Locate the cell with the specified text and output its (x, y) center coordinate. 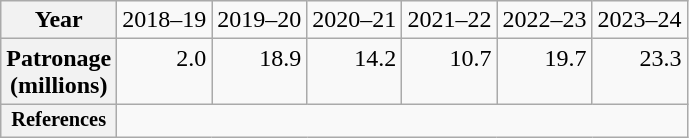
Year (59, 20)
19.7 (544, 72)
23.3 (640, 72)
2022–23 (544, 20)
14.2 (354, 72)
18.9 (260, 72)
2.0 (164, 72)
Patronage(millions) (59, 72)
2018–19 (164, 20)
2020–21 (354, 20)
10.7 (450, 72)
2021–22 (450, 20)
2019–20 (260, 20)
2023–24 (640, 20)
References (59, 121)
